Search for the cell housing the specified text and yield its (x, y) center coordinate. 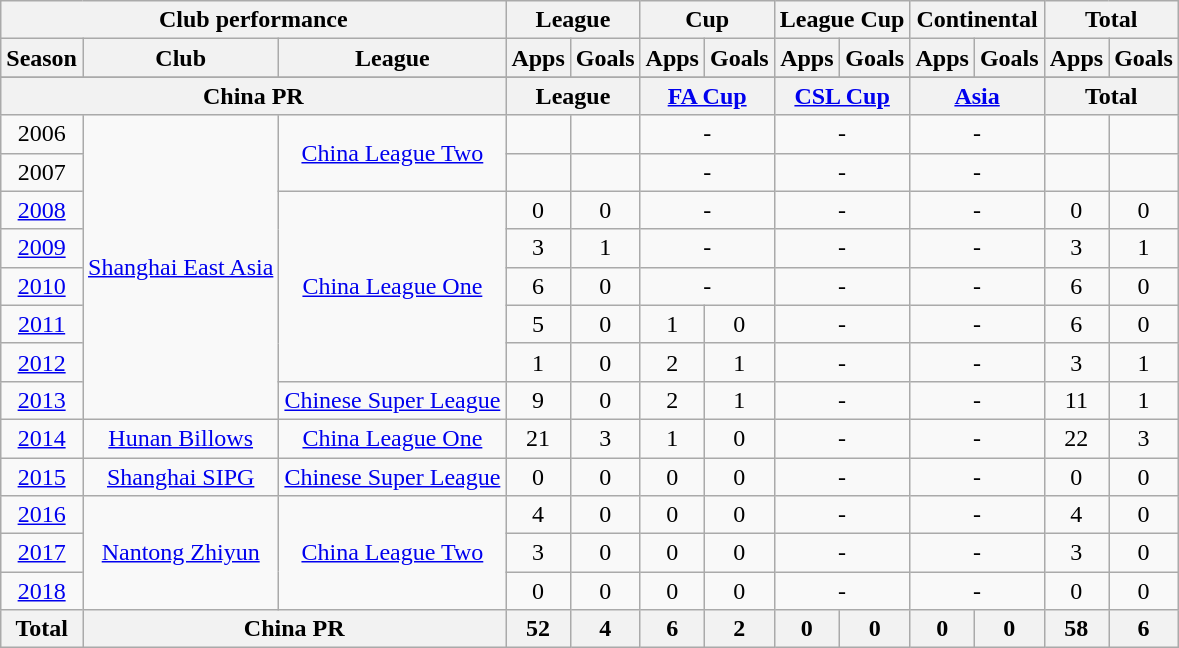
Shanghai SIPG (180, 477)
2017 (42, 553)
FA Cup (707, 96)
Season (42, 58)
Hunan Billows (180, 438)
2018 (42, 591)
2016 (42, 515)
Shanghai East Asia (180, 267)
2015 (42, 477)
Continental (977, 20)
2008 (42, 210)
Asia (977, 96)
58 (1076, 629)
League Cup (842, 20)
2010 (42, 286)
CSL Cup (842, 96)
22 (1076, 438)
2009 (42, 248)
2011 (42, 324)
2014 (42, 438)
Cup (707, 20)
9 (538, 400)
2007 (42, 172)
2013 (42, 400)
5 (538, 324)
Club (180, 58)
21 (538, 438)
Nantong Zhiyun (180, 553)
52 (538, 629)
2012 (42, 362)
2006 (42, 134)
11 (1076, 400)
Club performance (254, 20)
